Identify which cell holds the provided text, then report its (x, y) central coordinate. 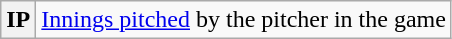
IP (18, 20)
Innings pitched by the pitcher in the game (244, 20)
